Identify which cell holds the provided text, then report its [x, y] central coordinate. 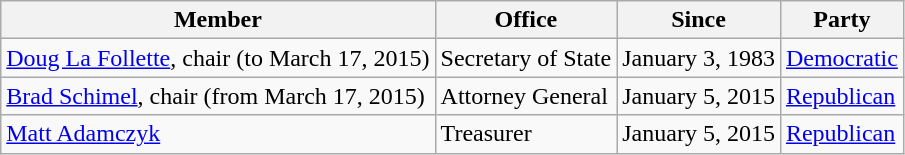
Since [699, 20]
Secretary of State [526, 58]
Brad Schimel, chair (from March 17, 2015) [218, 96]
Attorney General [526, 96]
January 3, 1983 [699, 58]
Party [842, 20]
Matt Adamczyk [218, 134]
Doug La Follette, chair (to March 17, 2015) [218, 58]
Member [218, 20]
Office [526, 20]
Treasurer [526, 134]
Democratic [842, 58]
